Extract the [X, Y] coordinate from the center of the cell holding the provided text.  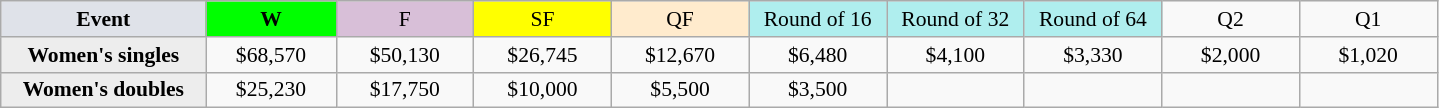
$50,130 [405, 55]
F [405, 19]
$26,745 [543, 55]
$10,000 [543, 90]
Event [104, 19]
W [271, 19]
Women's doubles [104, 90]
Round of 64 [1093, 19]
Round of 16 [818, 19]
$12,670 [680, 55]
$3,330 [1093, 55]
$5,500 [680, 90]
Women's singles [104, 55]
$17,750 [405, 90]
$2,000 [1231, 55]
Q1 [1368, 19]
Round of 32 [955, 19]
$1,020 [1368, 55]
$68,570 [271, 55]
$3,500 [818, 90]
Q2 [1231, 19]
$4,100 [955, 55]
QF [680, 19]
$6,480 [818, 55]
$25,230 [271, 90]
SF [543, 19]
